Provide the [x, y] coordinate of the cell's center where the given text is located.  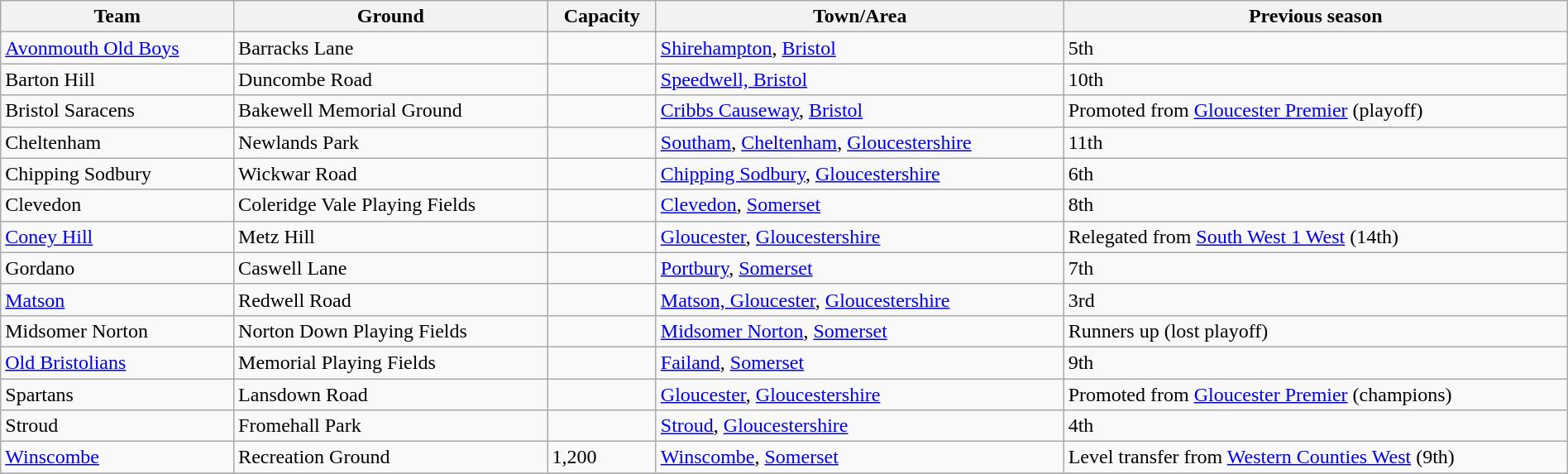
Coleridge Vale Playing Fields [390, 205]
Town/Area [860, 17]
Barton Hill [117, 79]
Failand, Somerset [860, 362]
Old Bristolians [117, 362]
Barracks Lane [390, 48]
Level transfer from Western Counties West (9th) [1315, 457]
Promoted from Gloucester Premier (champions) [1315, 395]
Portbury, Somerset [860, 268]
1,200 [602, 457]
Chipping Sodbury [117, 174]
Cribbs Causeway, Bristol [860, 111]
5th [1315, 48]
Coney Hill [117, 237]
Clevedon [117, 205]
6th [1315, 174]
9th [1315, 362]
10th [1315, 79]
Relegated from South West 1 West (14th) [1315, 237]
Winscombe [117, 457]
Norton Down Playing Fields [390, 331]
Capacity [602, 17]
Runners up (lost playoff) [1315, 331]
Fromehall Park [390, 426]
7th [1315, 268]
Midsomer Norton, Somerset [860, 331]
Cheltenham [117, 142]
11th [1315, 142]
Avonmouth Old Boys [117, 48]
Stroud [117, 426]
Stroud, Gloucestershire [860, 426]
Previous season [1315, 17]
Ground [390, 17]
Wickwar Road [390, 174]
Promoted from Gloucester Premier (playoff) [1315, 111]
Gordano [117, 268]
Lansdown Road [390, 395]
Southam, Cheltenham, Gloucestershire [860, 142]
Matson [117, 299]
Bakewell Memorial Ground [390, 111]
Duncombe Road [390, 79]
Chipping Sodbury, Gloucestershire [860, 174]
Caswell Lane [390, 268]
Shirehampton, Bristol [860, 48]
Newlands Park [390, 142]
Spartans [117, 395]
Winscombe, Somerset [860, 457]
Matson, Gloucester, Gloucestershire [860, 299]
8th [1315, 205]
4th [1315, 426]
Recreation Ground [390, 457]
Team [117, 17]
Metz Hill [390, 237]
Midsomer Norton [117, 331]
Redwell Road [390, 299]
Clevedon, Somerset [860, 205]
Memorial Playing Fields [390, 362]
Speedwell, Bristol [860, 79]
Bristol Saracens [117, 111]
3rd [1315, 299]
